Locate the cell with the specified text and output its [X, Y] center coordinate. 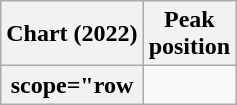
Peakposition [189, 34]
scope="row [72, 85]
Chart (2022) [72, 34]
